Identify which cell holds the provided text, then report its [X, Y] central coordinate. 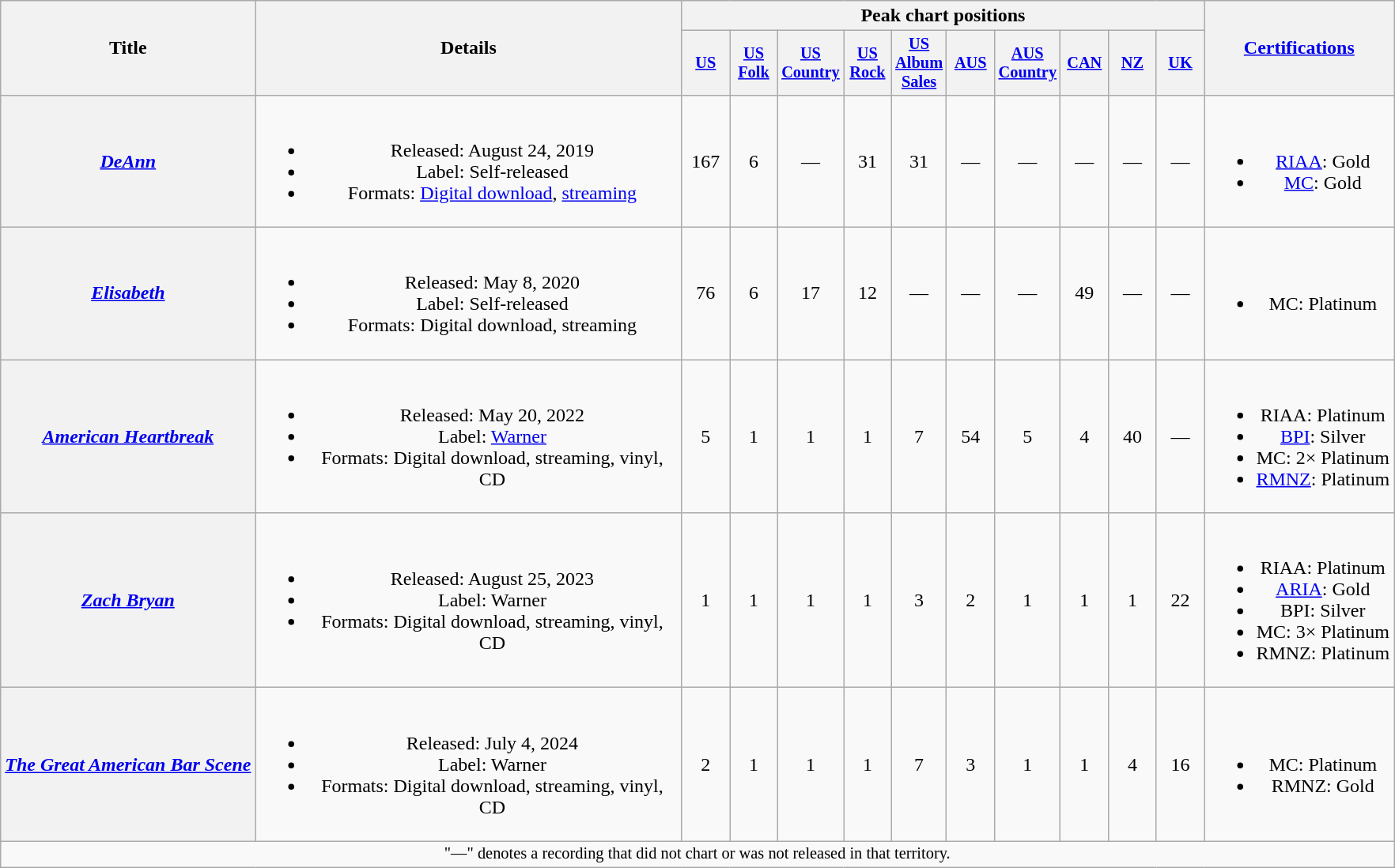
17 [810, 294]
MC: Platinum [1299, 294]
Released: May 20, 2022Label: WarnerFormats: Digital download, streaming, vinyl, CD [468, 436]
RIAA: PlatinumARIA: GoldBPI: SilverMC: 3× PlatinumRMNZ: Platinum [1299, 601]
Released: July 4, 2024Label: WarnerFormats: Digital download, streaming, vinyl, CD [468, 764]
USCountry [810, 63]
RIAA: GoldMC: Gold [1299, 161]
12 [868, 294]
NZ [1132, 63]
Title [128, 48]
Released: May 8, 2020Label: Self-releasedFormats: Digital download, streaming [468, 294]
Peak chart positions [943, 16]
The Great American Bar Scene [128, 764]
AUS [971, 63]
USFolk [754, 63]
Elisabeth [128, 294]
Certifications [1299, 48]
AUSCountry [1028, 63]
"—" denotes a recording that did not chart or was not released in that territory. [697, 855]
Released: August 24, 2019Label: Self-releasedFormats: Digital download, streaming [468, 161]
76 [705, 294]
DeAnn [128, 161]
Details [468, 48]
US Rock [868, 63]
USAlbumSales [919, 63]
40 [1132, 436]
American Heartbreak [128, 436]
UK [1180, 63]
Zach Bryan [128, 601]
167 [705, 161]
CAN [1085, 63]
16 [1180, 764]
54 [971, 436]
Released: August 25, 2023Label: WarnerFormats: Digital download, streaming, vinyl, CD [468, 601]
RIAA: PlatinumBPI: SilverMC: 2× PlatinumRMNZ: Platinum [1299, 436]
US [705, 63]
49 [1085, 294]
MC: PlatinumRMNZ: Gold [1299, 764]
22 [1180, 601]
